For the text-containing cell, return its midpoint in [x, y] coordinate format. 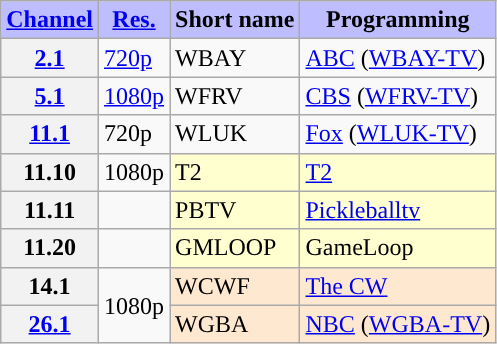
Res. [134, 20]
Fox (WLUK-TV) [398, 134]
11.1 [50, 134]
5.1 [50, 96]
NBC (WGBA-TV) [398, 324]
Short name [235, 20]
CBS (WFRV-TV) [398, 96]
PBTV [235, 210]
WLUK [235, 134]
GameLoop [398, 248]
11.11 [50, 210]
WGBA [235, 324]
The CW [398, 286]
11.20 [50, 248]
26.1 [50, 324]
2.1 [50, 58]
ABC (WBAY-TV) [398, 58]
WFRV [235, 96]
WCWF [235, 286]
WBAY [235, 58]
Channel [50, 20]
14.1 [50, 286]
Pickleballtv [398, 210]
GMLOOP [235, 248]
Programming [398, 20]
11.10 [50, 172]
